Locate the cell with the specified text and output its [x, y] center coordinate. 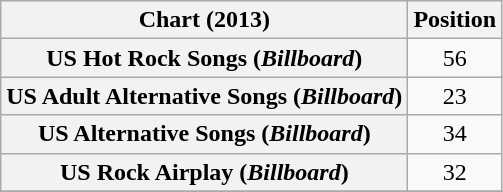
Position [455, 20]
US Adult Alternative Songs (Billboard) [204, 96]
US Rock Airplay (Billboard) [204, 172]
US Alternative Songs (Billboard) [204, 134]
US Hot Rock Songs (Billboard) [204, 58]
Chart (2013) [204, 20]
32 [455, 172]
34 [455, 134]
56 [455, 58]
23 [455, 96]
